Determine the [X, Y] coordinate at the center of the cell enclosing the given text.  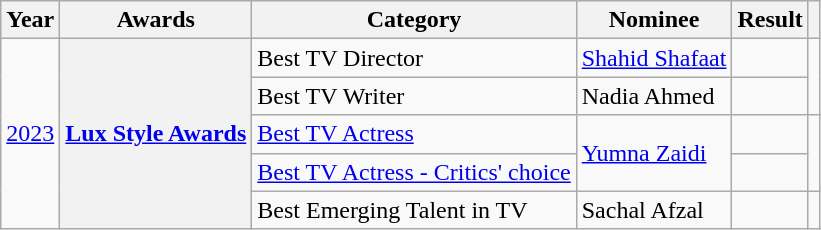
Best TV Actress - Critics' choice [414, 172]
Nadia Ahmed [654, 96]
Sachal Afzal [654, 210]
2023 [30, 134]
Best TV Director [414, 58]
Lux Style Awards [156, 134]
Best TV Writer [414, 96]
Nominee [654, 20]
Result [770, 20]
Shahid Shafaat [654, 58]
Best TV Actress [414, 134]
Year [30, 20]
Yumna Zaidi [654, 153]
Category [414, 20]
Awards [156, 20]
Best Emerging Talent in TV [414, 210]
